Return the [X, Y] coordinate for the center point of the cell that contains the specified text.  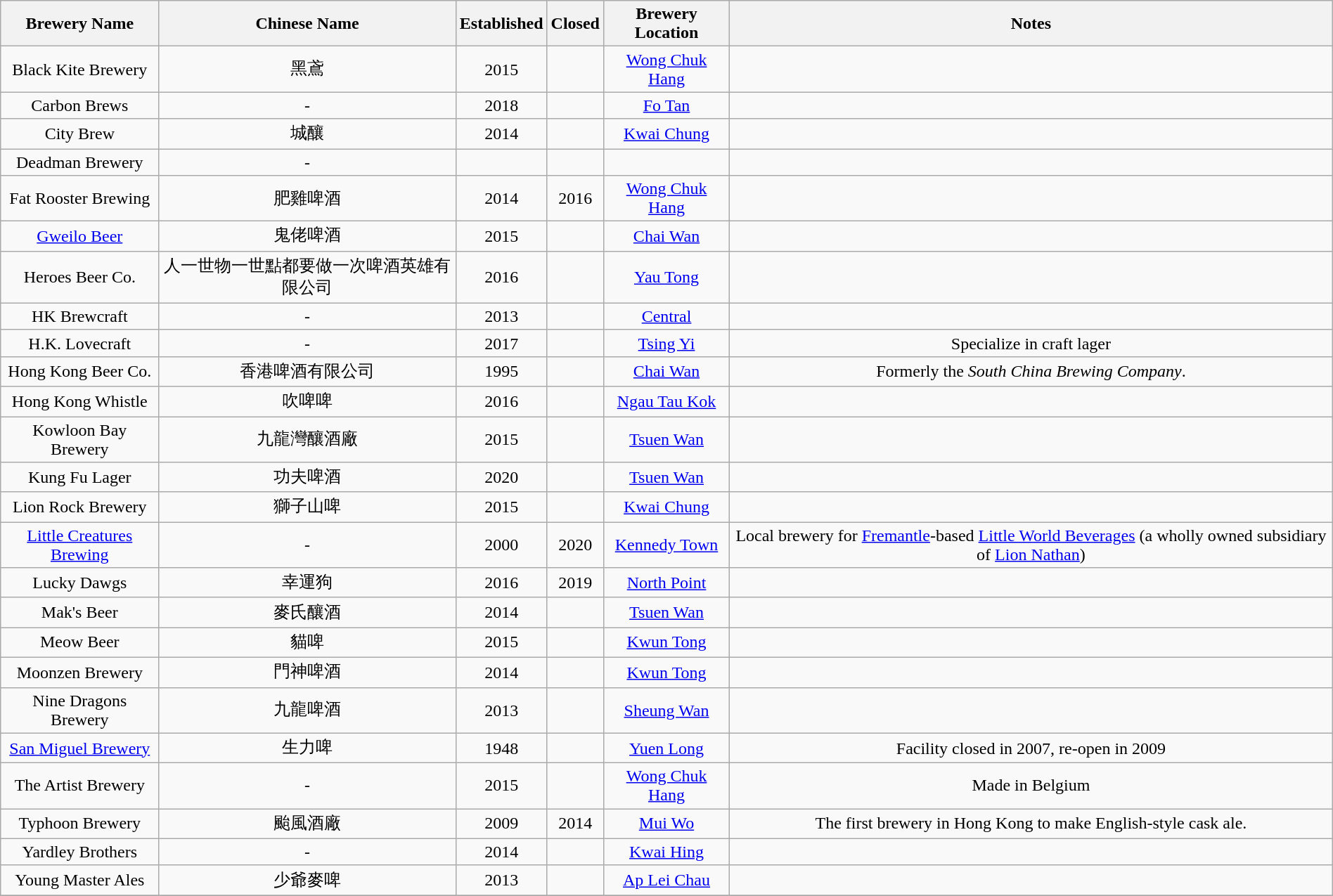
1995 [501, 371]
城釀 [307, 134]
Moonzen Brewery [80, 672]
Formerly the South China Brewing Company. [1031, 371]
Established [501, 24]
Hong Kong Whistle [80, 402]
颱風酒廠 [307, 824]
吹啤啤 [307, 402]
Lucky Dawgs [80, 583]
2017 [501, 343]
生力啤 [307, 748]
香港啤酒有限公司 [307, 371]
肥雞啤酒 [307, 198]
Nine Dragons Brewery [80, 710]
Lion Rock Brewery [80, 507]
Made in Belgium [1031, 786]
City Brew [80, 134]
Yardley Brothers [80, 852]
麥氏釀酒 [307, 613]
九龍啤酒 [307, 710]
Local brewery for Fremantle-based Little World Beverages (a wholly owned subsidiary of Lion Nathan) [1031, 545]
Tsing Yi [666, 343]
Kennedy Town [666, 545]
Little Creatures Brewing [80, 545]
門神啤酒 [307, 672]
Gweilo Beer [80, 236]
Brewery Name [80, 24]
Hong Kong Beer Co. [80, 371]
Heroes Beer Co. [80, 277]
Facility closed in 2007, re-open in 2009 [1031, 748]
Ngau Tau Kok [666, 402]
Kung Fu Lager [80, 478]
Ap Lei Chau [666, 880]
Yuen Long [666, 748]
貓啤 [307, 642]
Kowloon Bay Brewery [80, 439]
Carbon Brews [80, 105]
Brewery Location [666, 24]
North Point [666, 583]
Mui Wo [666, 824]
H.K. Lovecraft [80, 343]
2009 [501, 824]
Mak's Beer [80, 613]
Sheung Wan [666, 710]
少爺麥啤 [307, 880]
Black Kite Brewery [80, 69]
Typhoon Brewery [80, 824]
Fat Rooster Brewing [80, 198]
Kwai Hing [666, 852]
人一世物一世點都要做一次啤酒英雄有限公司 [307, 277]
Notes [1031, 24]
The Artist Brewery [80, 786]
Closed [575, 24]
2019 [575, 583]
幸運狗 [307, 583]
Fo Tan [666, 105]
Deadman Brewery [80, 162]
鬼佬啤酒 [307, 236]
Meow Beer [80, 642]
Chinese Name [307, 24]
九龍灣釀酒廠 [307, 439]
2000 [501, 545]
功夫啤酒 [307, 478]
黑鳶 [307, 69]
獅子山啤 [307, 507]
HK Brewcraft [80, 316]
Central [666, 316]
The first brewery in Hong Kong to make English-style cask ale. [1031, 824]
2018 [501, 105]
1948 [501, 748]
San Miguel Brewery [80, 748]
Specialize in craft lager [1031, 343]
Young Master Ales [80, 880]
Yau Tong [666, 277]
